Locate the cell with the specified text and output its [x, y] center coordinate. 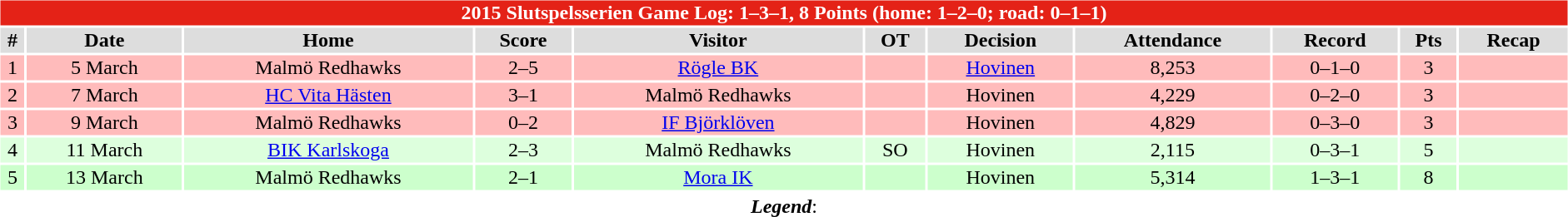
BIK Karlskoga [328, 150]
4,229 [1173, 96]
1–3–1 [1335, 177]
3–1 [523, 96]
Attendance [1173, 41]
13 March [105, 177]
HC Vita Hästen [328, 96]
2–3 [523, 150]
5,314 [1173, 177]
2–5 [523, 67]
0–1–0 [1335, 67]
8 [1429, 177]
Recap [1513, 41]
4,829 [1173, 122]
0–2–0 [1335, 96]
Visitor [718, 41]
1 [12, 67]
8,253 [1173, 67]
5 March [105, 67]
# [12, 41]
0–3–1 [1335, 150]
Date [105, 41]
2015 Slutspelsserien Game Log: 1–3–1, 8 Points (home: 1–2–0; road: 0–1–1) [783, 12]
Decision [1001, 41]
SO [895, 150]
4 [12, 150]
OT [895, 41]
Mora IK [718, 177]
2,115 [1173, 150]
11 March [105, 150]
9 March [105, 122]
Record [1335, 41]
Home [328, 41]
IF Björklöven [718, 122]
2 [12, 96]
2–1 [523, 177]
Pts [1429, 41]
0–2 [523, 122]
7 March [105, 96]
Rögle BK [718, 67]
Score [523, 41]
0–3–0 [1335, 122]
